Pinpoint the cell where the given text exists, returning its (x, y) midpoint coordinate. 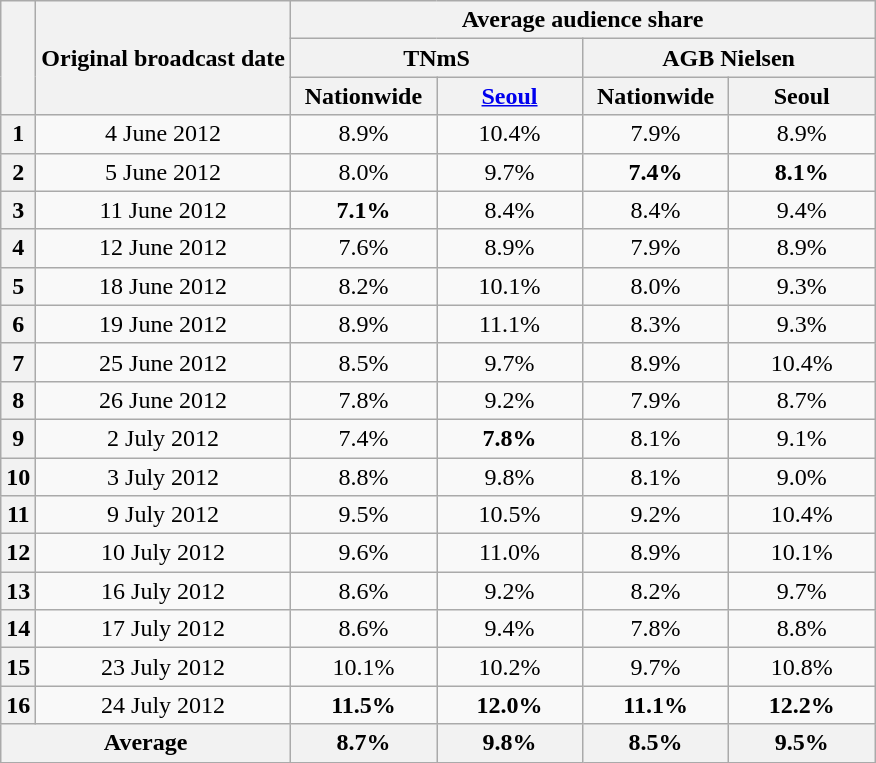
TNmS (436, 58)
19 June 2012 (164, 324)
16 July 2012 (164, 591)
10.2% (509, 667)
1 (18, 134)
26 June 2012 (164, 400)
2 July 2012 (164, 438)
11 (18, 515)
3 (18, 210)
10.8% (802, 667)
12 June 2012 (164, 248)
2 (18, 172)
8.3% (656, 324)
7.1% (363, 210)
10 July 2012 (164, 553)
11.5% (363, 705)
4 (18, 248)
25 June 2012 (164, 362)
Original broadcast date (164, 58)
5 (18, 286)
9.0% (802, 477)
4 June 2012 (164, 134)
11.0% (509, 553)
9 (18, 438)
7.6% (363, 248)
11 June 2012 (164, 210)
8 (18, 400)
18 June 2012 (164, 286)
5 June 2012 (164, 172)
12.0% (509, 705)
3 July 2012 (164, 477)
24 July 2012 (164, 705)
9 July 2012 (164, 515)
17 July 2012 (164, 629)
10.5% (509, 515)
7 (18, 362)
Average audience share (582, 20)
15 (18, 667)
16 (18, 705)
12 (18, 553)
AGB Nielsen (729, 58)
12.2% (802, 705)
Average (146, 743)
14 (18, 629)
13 (18, 591)
6 (18, 324)
10 (18, 477)
23 July 2012 (164, 667)
9.6% (363, 553)
9.1% (802, 438)
